Locate the cell with the specified text and output its (X, Y) center coordinate. 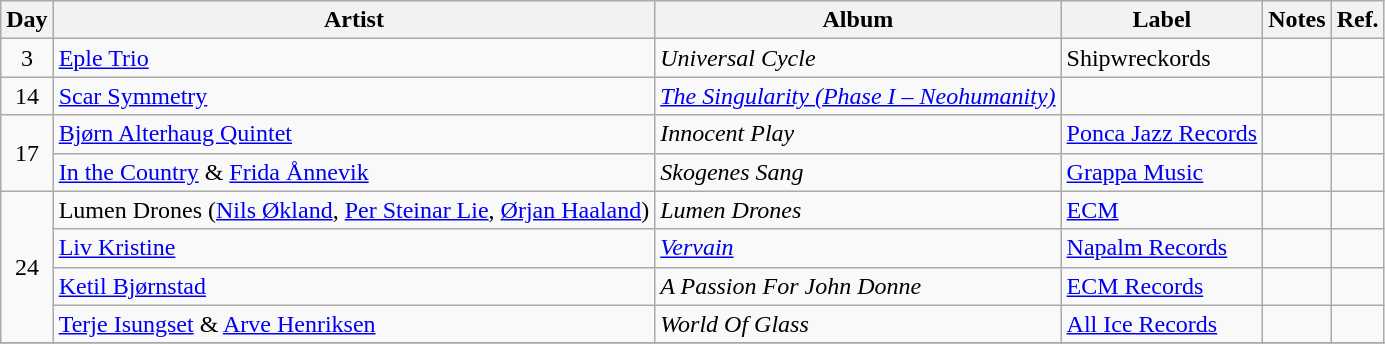
Terje Isungset & Arve Henriksen (354, 324)
Album (858, 20)
A Passion For John Donne (858, 286)
Label (1162, 20)
Bjørn Alterhaug Quintet (354, 134)
Innocent Play (858, 134)
Lumen Drones (Nils Økland, Per Steinar Lie, Ørjan Haaland) (354, 210)
Grappa Music (1162, 172)
Shipwreckords (1162, 58)
17 (27, 153)
Eple Trio (354, 58)
14 (27, 96)
Notes (1297, 20)
Ponca Jazz Records (1162, 134)
Skogenes Sang (858, 172)
The Singularity (Phase I – Neohumanity) (858, 96)
Ref. (1358, 20)
ECM Records (1162, 286)
Day (27, 20)
Liv Kristine (354, 248)
In the Country & Frida Ånnevik (354, 172)
24 (27, 267)
Vervain (858, 248)
Artist (354, 20)
3 (27, 58)
Napalm Records (1162, 248)
ECM (1162, 210)
Lumen Drones (858, 210)
Universal Cycle (858, 58)
Scar Symmetry (354, 96)
Ketil Bjørnstad (354, 286)
All Ice Records (1162, 324)
World Of Glass (858, 324)
